Identify which cell holds the provided text, then report its (x, y) central coordinate. 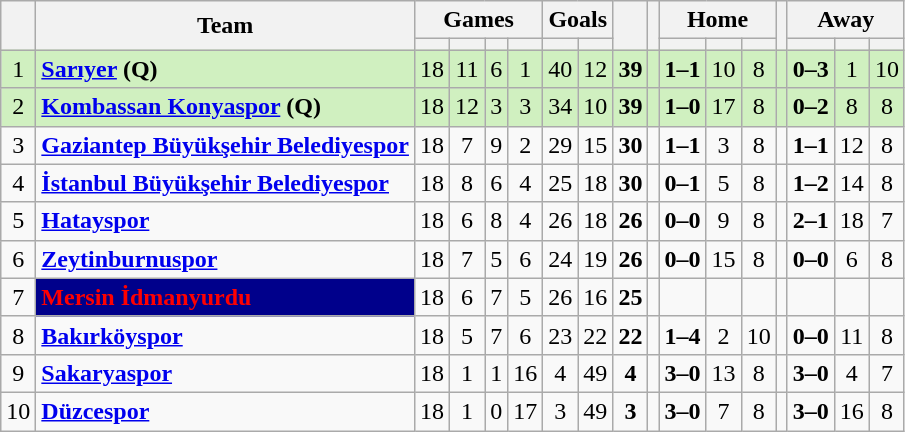
40 (560, 69)
Düzcespor (226, 411)
1–0 (682, 107)
Goals (578, 20)
Home (718, 20)
Gaziantep Büyükşehir Belediyespor (226, 145)
1–4 (682, 335)
0–3 (810, 69)
Hatayspor (226, 221)
0–2 (810, 107)
0 (496, 411)
23 (560, 335)
29 (560, 145)
Mersin İdmanyurdu (226, 297)
Sakaryaspor (226, 373)
Games (478, 20)
1–2 (810, 183)
24 (560, 259)
Zeytinburnuspor (226, 259)
Team (226, 26)
34 (560, 107)
14 (852, 183)
19 (596, 259)
13 (724, 373)
Kombassan Konyaspor (Q) (226, 107)
Bakırköyspor (226, 335)
Away (846, 20)
Sarıyer (Q) (226, 69)
0–1 (682, 183)
2–1 (810, 221)
İstanbul Büyükşehir Belediyespor (226, 183)
